Scan for the cell matching the given text and deliver its (X, Y) coordinate at center. 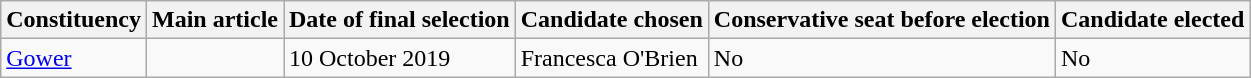
10 October 2019 (400, 58)
Gower (74, 58)
Candidate elected (1152, 20)
Conservative seat before election (882, 20)
Date of final selection (400, 20)
Constituency (74, 20)
Main article (214, 20)
Candidate chosen (612, 20)
Francesca O'Brien (612, 58)
